Pinpoint the cell where the given text exists, returning its (X, Y) midpoint coordinate. 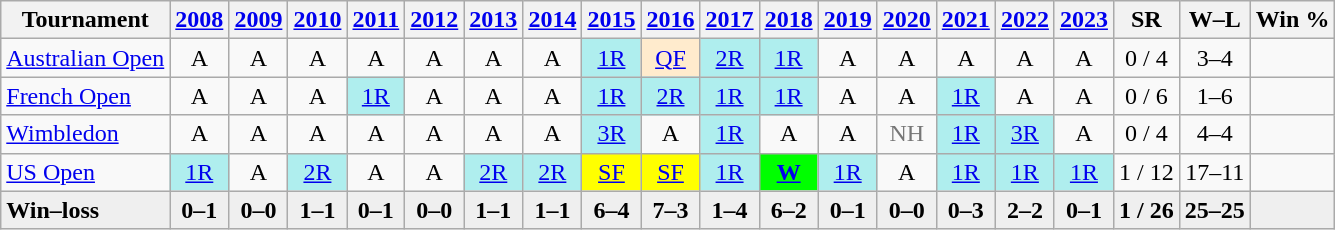
2012 (434, 20)
2010 (318, 20)
2016 (670, 20)
1–4 (730, 210)
NH (906, 134)
Australian Open (86, 58)
3–4 (1214, 58)
2011 (376, 20)
6–4 (612, 210)
2017 (730, 20)
0–3 (966, 210)
2014 (552, 20)
0 / 6 (1146, 96)
Tournament (86, 20)
SR (1146, 20)
2015 (612, 20)
Win % (1292, 20)
2009 (258, 20)
1 / 26 (1146, 210)
2021 (966, 20)
2013 (494, 20)
US Open (86, 172)
2022 (1024, 20)
2–2 (1024, 210)
17–11 (1214, 172)
4–4 (1214, 134)
1 / 12 (1146, 172)
2008 (200, 20)
Wimbledon (86, 134)
W–L (1214, 20)
2020 (906, 20)
1–6 (1214, 96)
W (788, 172)
QF (670, 58)
6–2 (788, 210)
French Open (86, 96)
2019 (848, 20)
2018 (788, 20)
2023 (1084, 20)
Win–loss (86, 210)
7–3 (670, 210)
25–25 (1214, 210)
